Locate the cell with the specified text and output its (x, y) center coordinate. 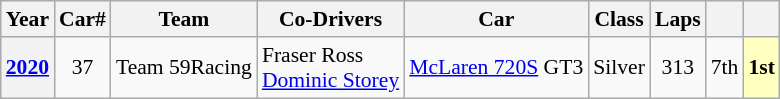
2020 (28, 68)
Year (28, 19)
Co-Drivers (330, 19)
7th (725, 68)
313 (678, 68)
37 (82, 68)
Class (619, 19)
Silver (619, 68)
Fraser Ross Dominic Storey (330, 68)
McLaren 720S GT3 (496, 68)
Laps (678, 19)
1st (762, 68)
Car (496, 19)
Team (184, 19)
Car# (82, 19)
Team 59Racing (184, 68)
